Determine the (x, y) coordinate at the center of the cell enclosing the given text.  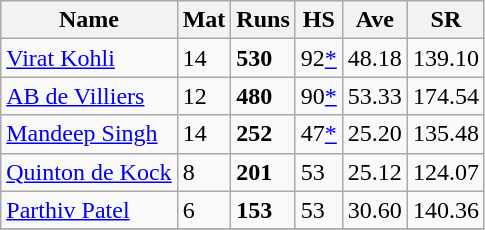
Ave (374, 20)
48.18 (374, 58)
25.20 (374, 134)
153 (263, 210)
140.36 (446, 210)
Parthiv Patel (89, 210)
139.10 (446, 58)
6 (204, 210)
SR (446, 20)
Mandeep Singh (89, 134)
135.48 (446, 134)
Mat (204, 20)
8 (204, 172)
530 (263, 58)
25.12 (374, 172)
12 (204, 96)
30.60 (374, 210)
124.07 (446, 172)
174.54 (446, 96)
Virat Kohli (89, 58)
252 (263, 134)
480 (263, 96)
201 (263, 172)
HS (318, 20)
AB de Villiers (89, 96)
92* (318, 58)
90* (318, 96)
Runs (263, 20)
Quinton de Kock (89, 172)
Name (89, 20)
53.33 (374, 96)
47* (318, 134)
